Extract the (X, Y) coordinate from the center of the cell holding the provided text.  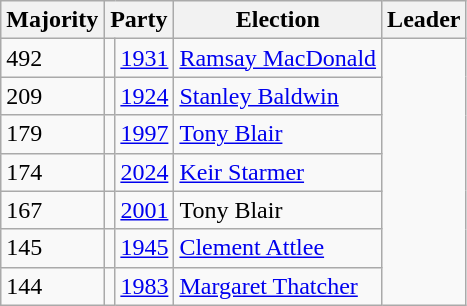
Ramsay MacDonald (278, 58)
Party (139, 20)
1983 (144, 286)
1945 (144, 248)
174 (52, 172)
Election (278, 20)
Leader (424, 20)
145 (52, 248)
Stanley Baldwin (278, 96)
2024 (144, 172)
1931 (144, 58)
492 (52, 58)
2001 (144, 210)
144 (52, 286)
1924 (144, 96)
Clement Attlee (278, 248)
1997 (144, 134)
179 (52, 134)
Majority (52, 20)
Margaret Thatcher (278, 286)
209 (52, 96)
167 (52, 210)
Keir Starmer (278, 172)
